Extract the (X, Y) coordinate from the center of the cell holding the provided text.  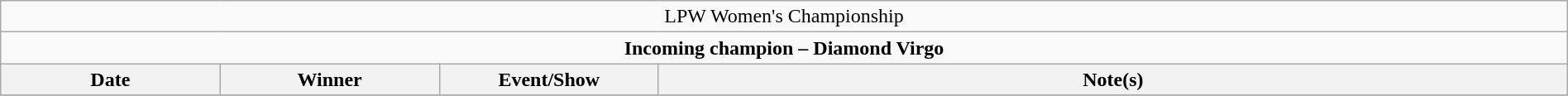
Event/Show (549, 79)
LPW Women's Championship (784, 17)
Note(s) (1113, 79)
Winner (329, 79)
Incoming champion – Diamond Virgo (784, 48)
Date (111, 79)
